Pinpoint the cell where the given text exists, returning its [X, Y] midpoint coordinate. 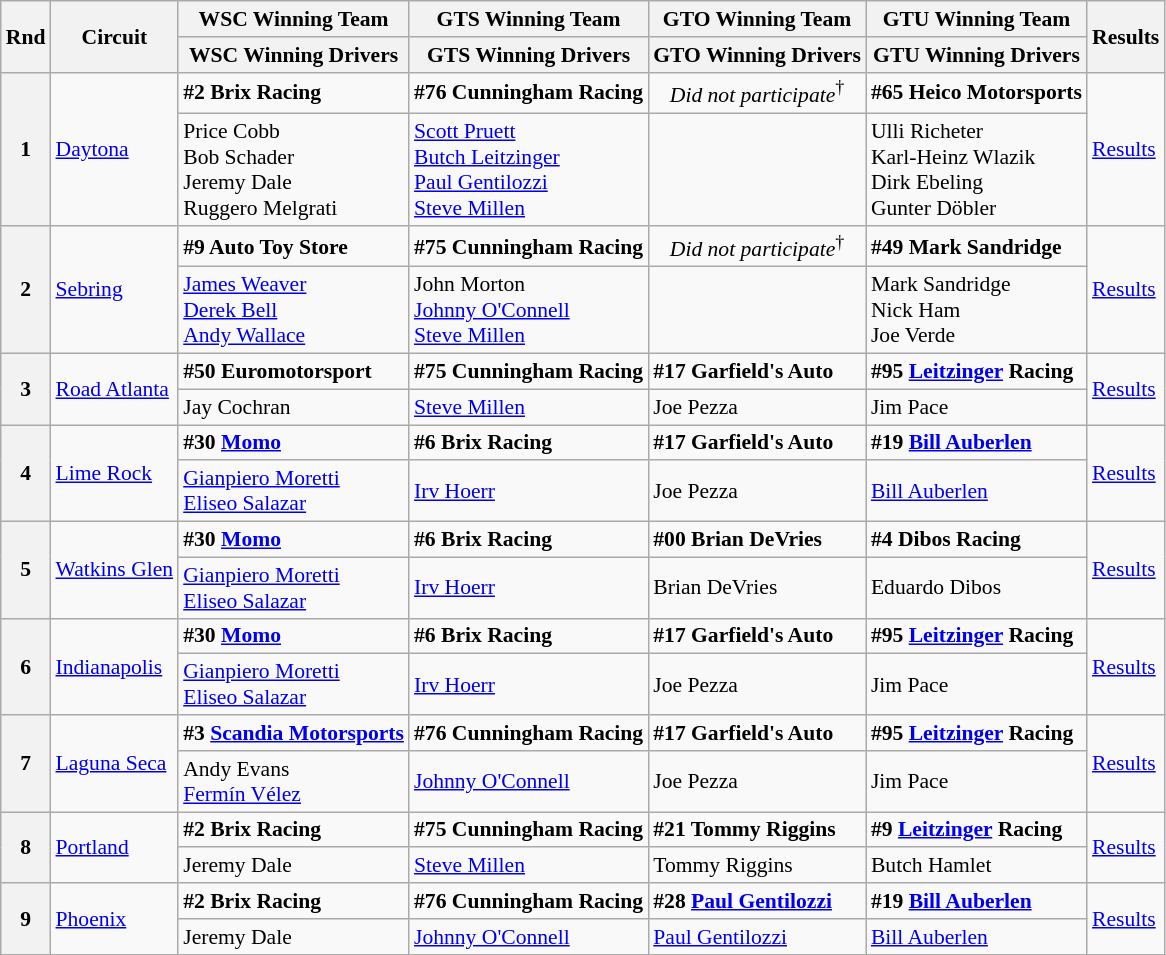
Phoenix [114, 918]
4 [26, 474]
GTU Winning Drivers [976, 55]
2 [26, 290]
Rnd [26, 36]
WSC Winning Drivers [294, 55]
Ulli Richeter Karl-Heinz Wlazik Dirk Ebeling Gunter Döbler [976, 170]
Circuit [114, 36]
1 [26, 148]
Brian DeVries [757, 588]
John Morton Johnny O'Connell Steve Millen [528, 310]
Butch Hamlet [976, 866]
Price Cobb Bob Schader Jeremy Dale Ruggero Melgrati [294, 170]
#65 Heico Motorsports [976, 92]
#28 Paul Gentilozzi [757, 901]
Daytona [114, 148]
GTO Winning Team [757, 19]
Jay Cochran [294, 407]
GTS Winning Drivers [528, 55]
3 [26, 390]
6 [26, 668]
#50 Euromotorsport [294, 372]
#00 Brian DeVries [757, 540]
GTU Winning Team [976, 19]
#9 Auto Toy Store [294, 246]
WSC Winning Team [294, 19]
Andy Evans Fermín Vélez [294, 782]
Laguna Seca [114, 764]
Road Atlanta [114, 390]
Eduardo Dibos [976, 588]
Mark Sandridge Nick Ham Joe Verde [976, 310]
Paul Gentilozzi [757, 937]
Scott Pruett Butch Leitzinger Paul Gentilozzi Steve Millen [528, 170]
James Weaver Derek Bell Andy Wallace [294, 310]
9 [26, 918]
#9 Leitzinger Racing [976, 830]
#49 Mark Sandridge [976, 246]
#3 Scandia Motorsports [294, 733]
Watkins Glen [114, 570]
Sebring [114, 290]
#21 Tommy Riggins [757, 830]
Portland [114, 848]
8 [26, 848]
Indianapolis [114, 668]
GTS Winning Team [528, 19]
Tommy Riggins [757, 866]
#4 Dibos Racing [976, 540]
Lime Rock [114, 474]
GTO Winning Drivers [757, 55]
7 [26, 764]
5 [26, 570]
